Search for the cell housing the specified text and yield its (x, y) center coordinate. 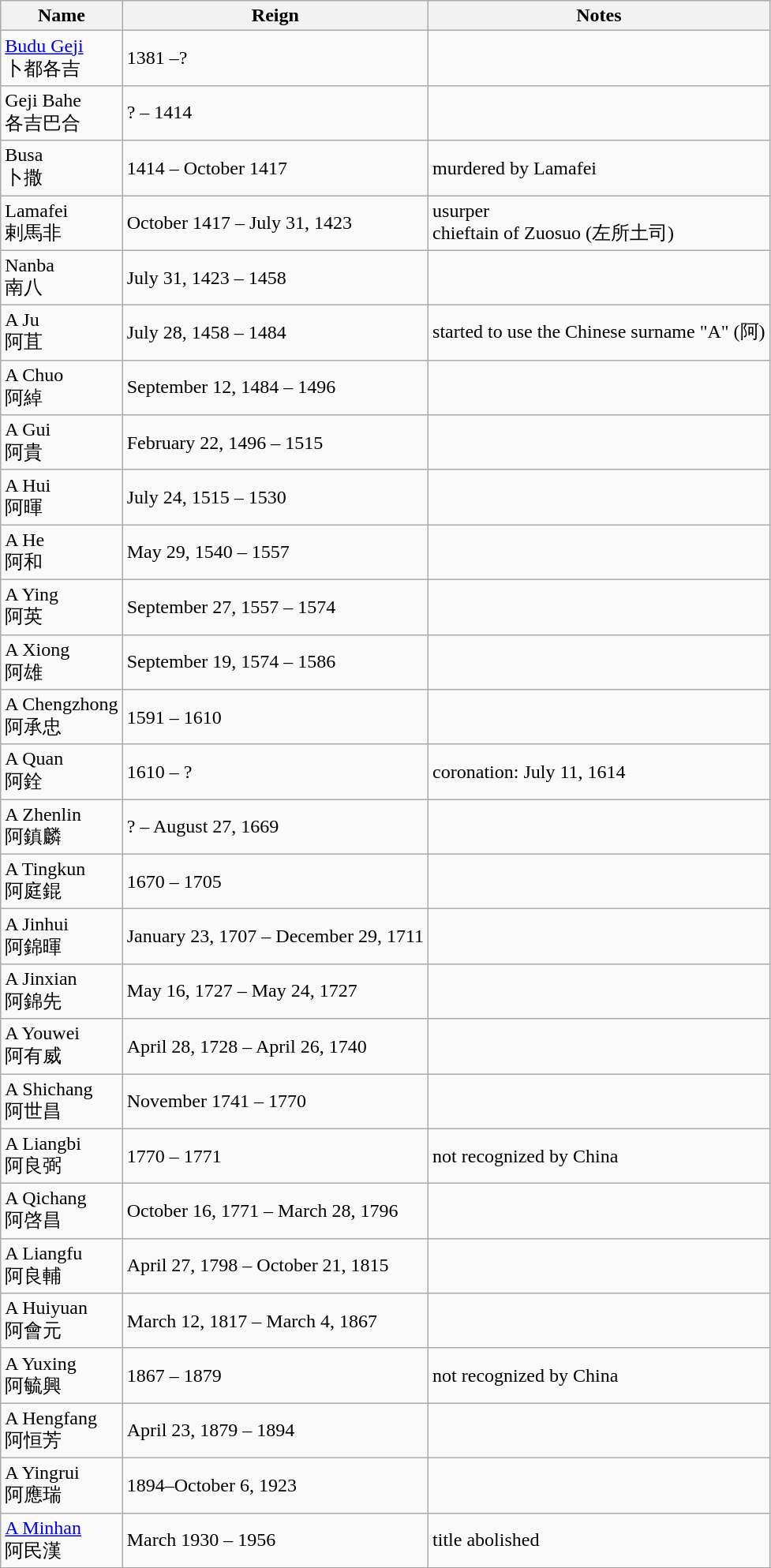
July 24, 1515 – 1530 (275, 497)
title abolished (600, 1540)
April 23, 1879 – 1894 (275, 1431)
? – 1414 (275, 113)
usurperchieftain of Zuosuo (左所土司) (600, 223)
October 1417 – July 31, 1423 (275, 223)
Name (62, 16)
January 23, 1707 – December 29, 1711 (275, 937)
A Tingkun阿庭錕 (62, 881)
1381 –? (275, 58)
A Yingrui阿應瑞 (62, 1485)
coronation: July 11, 1614 (600, 772)
Geji Bahe各吉巴合 (62, 113)
A Jinhui阿錦暉 (62, 937)
A Hengfang阿恒芳 (62, 1431)
1894–October 6, 1923 (275, 1485)
1867 – 1879 (275, 1375)
1770 – 1771 (275, 1156)
April 28, 1728 – April 26, 1740 (275, 1046)
A Ju阿苴 (62, 333)
March 12, 1817 – March 4, 1867 (275, 1321)
October 16, 1771 – March 28, 1796 (275, 1211)
A Yuxing阿毓興 (62, 1375)
Busa卜撒 (62, 168)
February 22, 1496 – 1515 (275, 443)
A Chuo阿綽 (62, 387)
murdered by Lamafei (600, 168)
1610 – ? (275, 772)
A Huiyuan阿會元 (62, 1321)
A He阿和 (62, 552)
A Liangfu阿良輔 (62, 1266)
May 16, 1727 – May 24, 1727 (275, 991)
started to use the Chinese surname "A" (阿) (600, 333)
A Ying阿英 (62, 607)
A Zhenlin阿鎮麟 (62, 827)
Nanba南八 (62, 278)
A Jinxian阿錦先 (62, 991)
A Chengzhong阿承忠 (62, 717)
April 27, 1798 – October 21, 1815 (275, 1266)
A Liangbi阿良弼 (62, 1156)
September 27, 1557 – 1574 (275, 607)
Notes (600, 16)
A Youwei阿有威 (62, 1046)
July 28, 1458 – 1484 (275, 333)
September 19, 1574 – 1586 (275, 662)
July 31, 1423 – 1458 (275, 278)
September 12, 1484 – 1496 (275, 387)
Budu Geji卜都各吉 (62, 58)
? – August 27, 1669 (275, 827)
March 1930 – 1956 (275, 1540)
A Qichang阿啓昌 (62, 1211)
A Hui阿暉 (62, 497)
A Gui阿貴 (62, 443)
A Quan阿銓 (62, 772)
A Xiong阿雄 (62, 662)
1591 – 1610 (275, 717)
1414 – October 1417 (275, 168)
Lamafei剌馬非 (62, 223)
A Minhan阿民漢 (62, 1540)
1670 – 1705 (275, 881)
Reign (275, 16)
A Shichang阿世昌 (62, 1101)
May 29, 1540 – 1557 (275, 552)
November 1741 – 1770 (275, 1101)
